Pinpoint the cell where the given text exists, returning its [X, Y] midpoint coordinate. 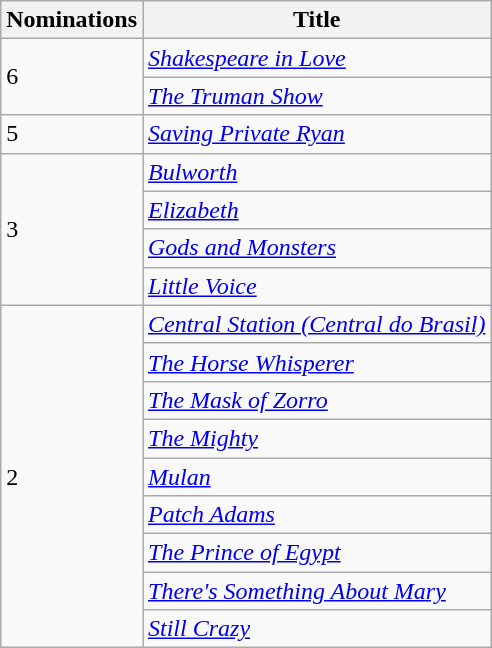
Patch Adams [316, 515]
Mulan [316, 477]
The Mighty [316, 438]
The Truman Show [316, 96]
Little Voice [316, 286]
The Horse Whisperer [316, 362]
2 [72, 476]
There's Something About Mary [316, 591]
Bulworth [316, 172]
Shakespeare in Love [316, 58]
3 [72, 229]
Saving Private Ryan [316, 134]
5 [72, 134]
Elizabeth [316, 210]
Still Crazy [316, 629]
The Prince of Egypt [316, 553]
Central Station (Central do Brasil) [316, 324]
6 [72, 77]
Title [316, 20]
Gods and Monsters [316, 248]
Nominations [72, 20]
The Mask of Zorro [316, 400]
